For the text-containing cell, return its midpoint in [X, Y] coordinate format. 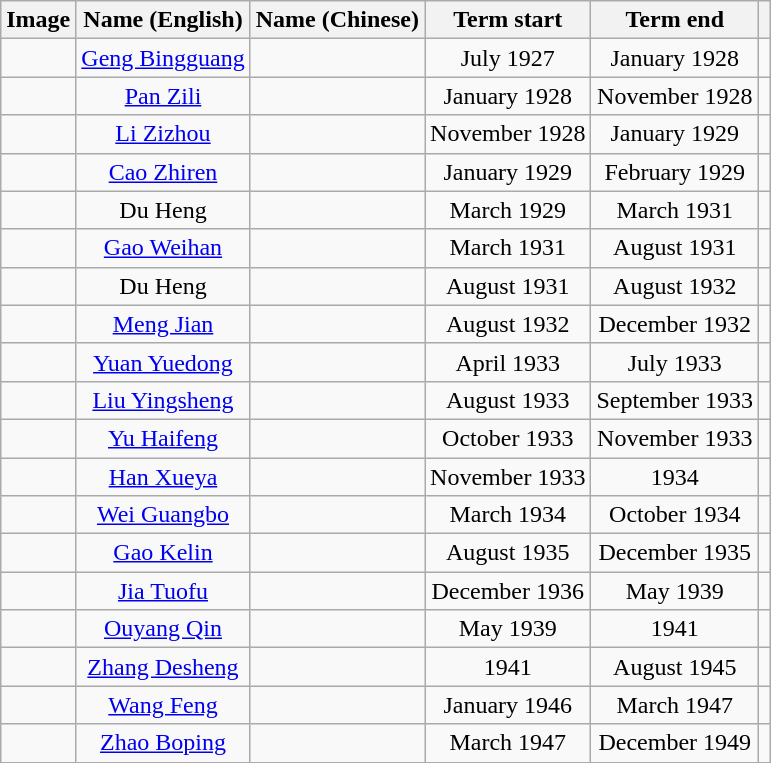
Gao Kelin [163, 553]
Name (English) [163, 20]
March 1929 [508, 210]
Ouyang Qin [163, 629]
1934 [675, 477]
Pan Zili [163, 96]
April 1933 [508, 362]
Han Xueya [163, 477]
Wang Feng [163, 705]
February 1929 [675, 172]
December 1936 [508, 591]
December 1932 [675, 324]
October 1933 [508, 438]
December 1949 [675, 743]
August 1935 [508, 553]
Wei Guangbo [163, 515]
Jia Tuofu [163, 591]
Yuan Yuedong [163, 362]
Yu Haifeng [163, 438]
October 1934 [675, 515]
Gao Weihan [163, 248]
Term end [675, 20]
Name (Chinese) [337, 20]
August 1933 [508, 400]
March 1934 [508, 515]
Geng Bingguang [163, 58]
Liu Yingsheng [163, 400]
December 1935 [675, 553]
January 1946 [508, 705]
Zhang Desheng [163, 667]
Meng Jian [163, 324]
September 1933 [675, 400]
August 1945 [675, 667]
Zhao Boping [163, 743]
Cao Zhiren [163, 172]
Term start [508, 20]
July 1927 [508, 58]
Li Zizhou [163, 134]
July 1933 [675, 362]
Image [38, 20]
